Provide the (X, Y) coordinate of the cell's center where the given text is located.  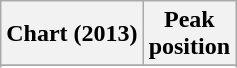
Peakposition (189, 34)
Chart (2013) (72, 34)
